Capture the cell that displays the provided text and extract its [x, y] central coordinate. 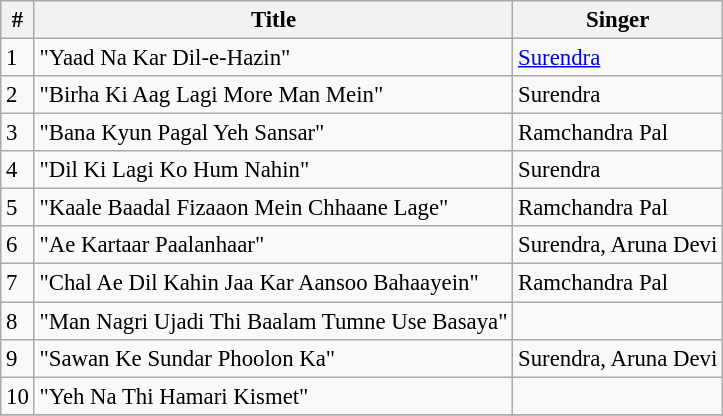
"Chal Ae Dil Kahin Jaa Kar Aansoo Bahaayein" [274, 283]
6 [18, 245]
10 [18, 396]
Singer [618, 20]
# [18, 20]
5 [18, 208]
"Birha Ki Aag Lagi More Man Mein" [274, 95]
"Yeh Na Thi Hamari Kismet" [274, 396]
1 [18, 58]
"Dil Ki Lagi Ko Hum Nahin" [274, 170]
"Ae Kartaar Paalanhaar" [274, 245]
9 [18, 358]
7 [18, 283]
8 [18, 321]
2 [18, 95]
Title [274, 20]
"Yaad Na Kar Dil-e-Hazin" [274, 58]
"Kaale Baadal Fizaaon Mein Chhaane Lage" [274, 208]
3 [18, 133]
"Sawan Ke Sundar Phoolon Ka" [274, 358]
"Man Nagri Ujadi Thi Baalam Tumne Use Basaya" [274, 321]
4 [18, 170]
"Bana Kyun Pagal Yeh Sansar" [274, 133]
